Pinpoint the cell where the given text exists, returning its (X, Y) midpoint coordinate. 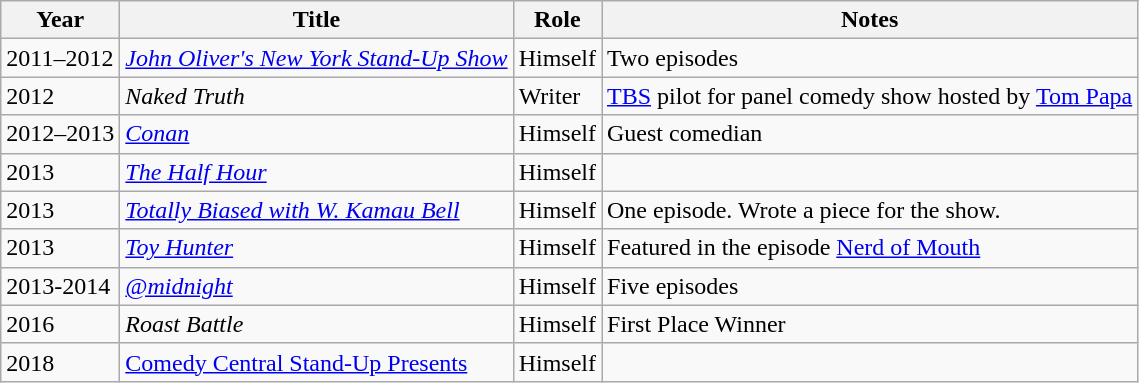
Writer (557, 96)
Roast Battle (316, 324)
Conan (316, 134)
Title (316, 20)
2012–2013 (60, 134)
Year (60, 20)
2012 (60, 96)
2018 (60, 362)
2013-2014 (60, 286)
Two episodes (870, 58)
Guest comedian (870, 134)
One episode. Wrote a piece for the show. (870, 210)
Featured in the episode Nerd of Mouth (870, 248)
2011–2012 (60, 58)
Comedy Central Stand-Up Presents (316, 362)
Totally Biased with W. Kamau Bell (316, 210)
First Place Winner (870, 324)
Role (557, 20)
@midnight (316, 286)
2016 (60, 324)
Naked Truth (316, 96)
Toy Hunter (316, 248)
The Half Hour (316, 172)
John Oliver's New York Stand-Up Show (316, 58)
Notes (870, 20)
TBS pilot for panel comedy show hosted by Tom Papa (870, 96)
Five episodes (870, 286)
